Search for the cell housing the specified text and yield its [X, Y] center coordinate. 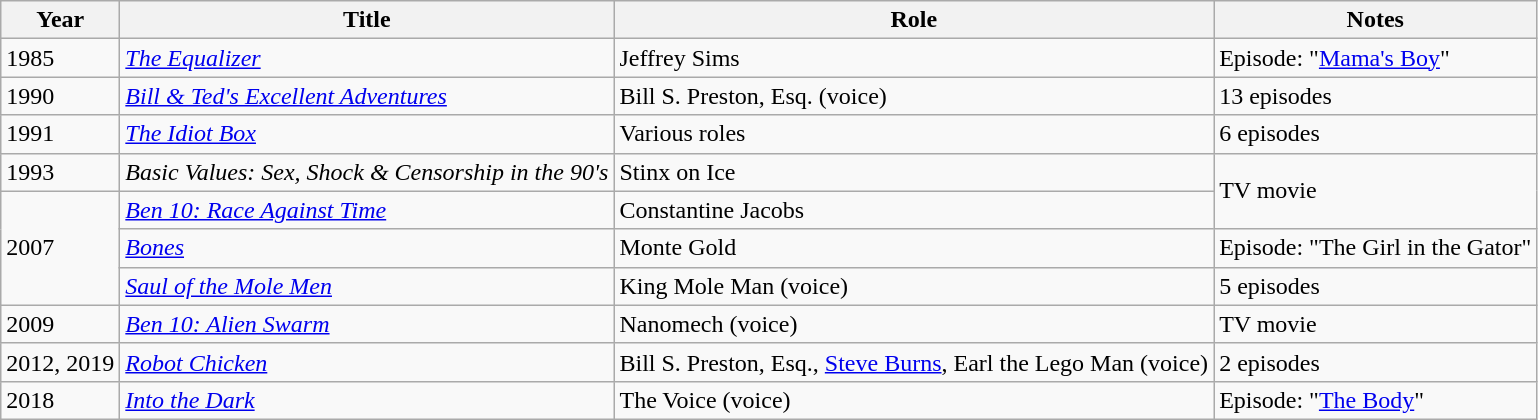
Nanomech (voice) [914, 324]
Episode: "The Girl in the Gator" [1376, 248]
1991 [60, 134]
Notes [1376, 20]
Role [914, 20]
Basic Values: Sex, Shock & Censorship in the 90's [367, 172]
The Idiot Box [367, 134]
Into the Dark [367, 400]
1990 [60, 96]
2 episodes [1376, 362]
2007 [60, 248]
Episode: "Mama's Boy" [1376, 58]
5 episodes [1376, 286]
Episode: "The Body" [1376, 400]
The Voice (voice) [914, 400]
2018 [60, 400]
Monte Gold [914, 248]
Robot Chicken [367, 362]
Jeffrey Sims [914, 58]
Bill S. Preston, Esq. (voice) [914, 96]
Saul of the Mole Men [367, 286]
Bones [367, 248]
Year [60, 20]
Bill & Ted's Excellent Adventures [367, 96]
King Mole Man (voice) [914, 286]
13 episodes [1376, 96]
Ben 10: Alien Swarm [367, 324]
Constantine Jacobs [914, 210]
Title [367, 20]
Bill S. Preston, Esq., Steve Burns, Earl the Lego Man (voice) [914, 362]
Various roles [914, 134]
1985 [60, 58]
Ben 10: Race Against Time [367, 210]
1993 [60, 172]
Stinx on Ice [914, 172]
2009 [60, 324]
6 episodes [1376, 134]
2012, 2019 [60, 362]
The Equalizer [367, 58]
